Determine the (x, y) coordinate at the center of the cell enclosing the given text.  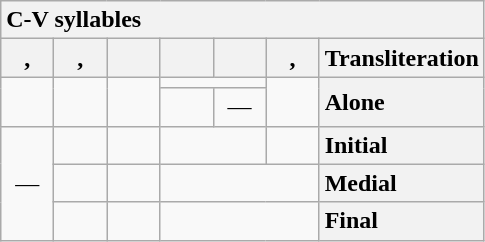
Medial (402, 183)
Alone (402, 102)
Final (402, 221)
Initial (402, 145)
Transliteration (402, 58)
C-V syllables (243, 20)
